For the text-containing cell, return its midpoint in (X, Y) coordinate format. 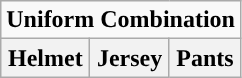
Helmet (46, 58)
Jersey (130, 58)
Uniform Combination (121, 20)
Pants (204, 58)
